Scan for the cell matching the given text and deliver its [X, Y] coordinate at center. 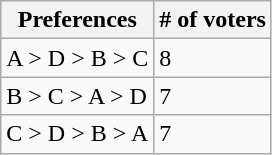
8 [213, 58]
B > C > A > D [78, 96]
A > D > B > C [78, 58]
C > D > B > A [78, 134]
# of voters [213, 20]
Preferences [78, 20]
